Detect which cell encompasses the target text, then output its (X, Y) center coordinate. 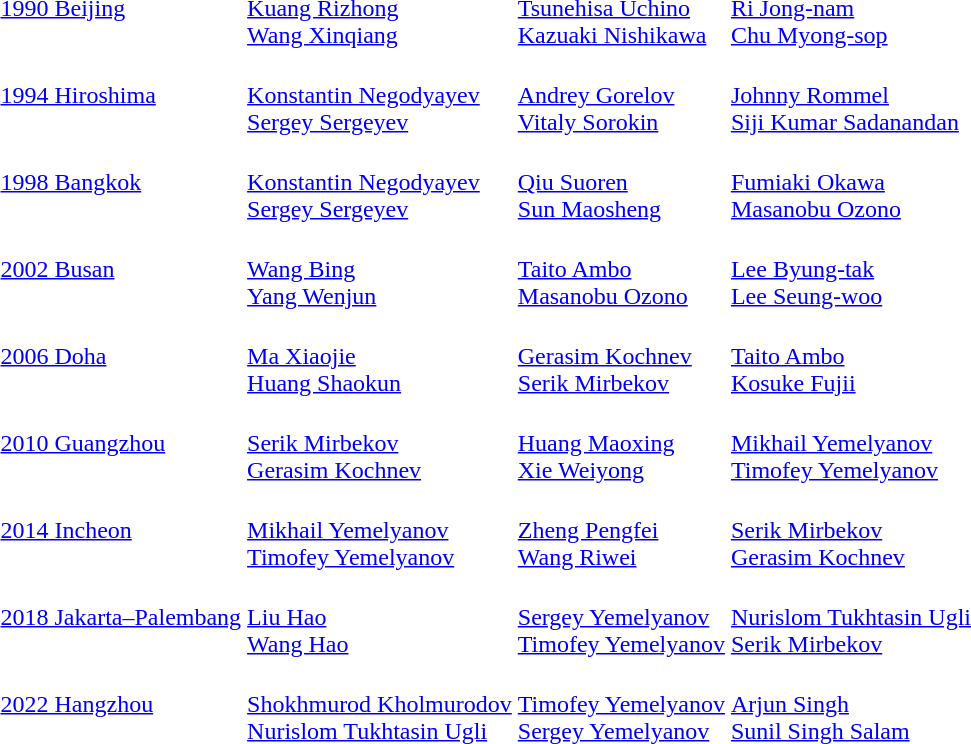
Wang BingYang Wenjun (380, 269)
Liu HaoWang Hao (380, 617)
Mikhail YemelyanovTimofey Yemelyanov (380, 530)
Serik MirbekovGerasim Kochnev (380, 443)
Zheng PengfeiWang Riwei (621, 530)
Qiu SuorenSun Maosheng (621, 182)
Gerasim KochnevSerik Mirbekov (621, 356)
Huang MaoxingXie Weiyong (621, 443)
Ma XiaojieHuang Shaokun (380, 356)
Sergey YemelyanovTimofey Yemelyanov (621, 617)
Taito AmboMasanobu Ozono (621, 269)
Andrey GorelovVitaly Sorokin (621, 95)
